Return the [X, Y] coordinate for the center point of the cell that contains the specified text.  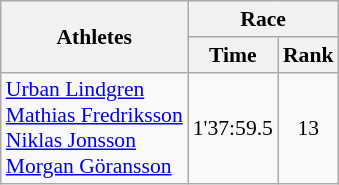
Rank [308, 55]
Race [264, 19]
13 [308, 128]
Athletes [94, 36]
Urban LindgrenMathias FredrikssonNiklas JonssonMorgan Göransson [94, 128]
1'37:59.5 [233, 128]
Time [233, 55]
